From the cell containing the given text, extract its center point as [X, Y] coordinate. 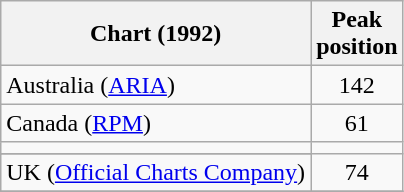
61 [357, 123]
Chart (1992) [156, 34]
74 [357, 172]
Peakposition [357, 34]
Australia (ARIA) [156, 85]
Canada (RPM) [156, 123]
142 [357, 85]
UK (Official Charts Company) [156, 172]
